Locate the cell with the specified text and output its (X, Y) center coordinate. 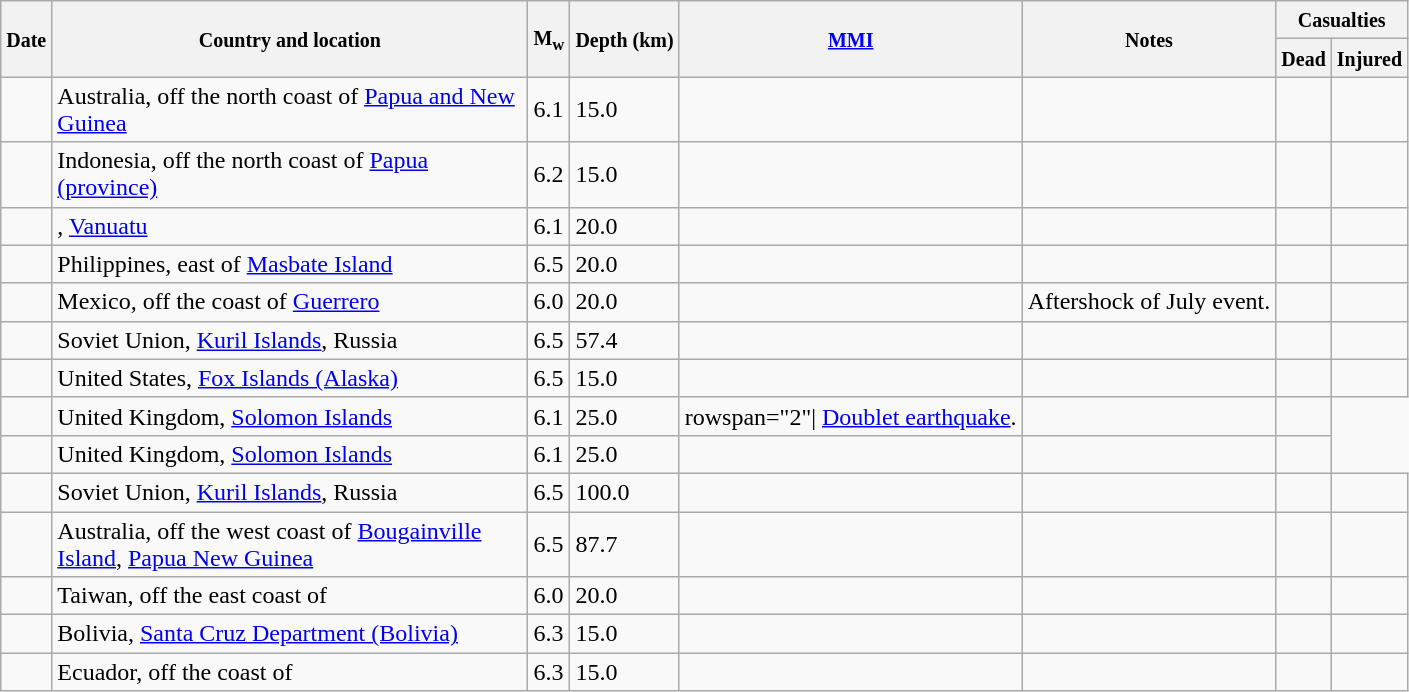
Australia, off the north coast of Papua and New Guinea (290, 110)
Date (26, 39)
United States, Fox Islands (Alaska) (290, 378)
Ecuador, off the coast of (290, 672)
Casualties (1342, 20)
Country and location (290, 39)
Dead (1304, 58)
Aftershock of July event. (1149, 302)
Taiwan, off the east coast of (290, 596)
MMI (850, 39)
Injured (1369, 58)
Mexico, off the coast of Guerrero (290, 302)
rowspan="2"| Doublet earthquake. (850, 416)
87.7 (624, 544)
Notes (1149, 39)
Mw (549, 39)
Depth (km) (624, 39)
100.0 (624, 492)
, Vanuatu (290, 226)
Indonesia, off the north coast of Papua (province) (290, 174)
Bolivia, Santa Cruz Department (Bolivia) (290, 634)
6.2 (549, 174)
Philippines, east of Masbate Island (290, 264)
Australia, off the west coast of Bougainville Island, Papua New Guinea (290, 544)
57.4 (624, 340)
